Determine the (x, y) coordinate at the center of the cell enclosing the given text.  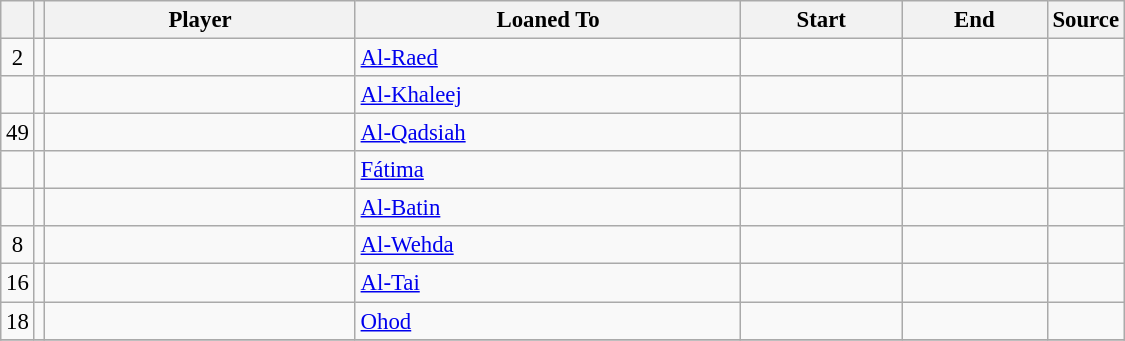
Al-Tai (548, 283)
8 (18, 245)
End (975, 20)
49 (18, 133)
Loaned To (548, 20)
18 (18, 321)
Al-Wehda (548, 245)
Start (822, 20)
Al-Batin (548, 208)
Al-Qadsiah (548, 133)
Fátima (548, 170)
Al-Raed (548, 58)
16 (18, 283)
Al-Khaleej (548, 95)
Ohod (548, 321)
2 (18, 58)
Source (1086, 20)
Player (200, 20)
